Detect which cell encompasses the target text, then output its (x, y) center coordinate. 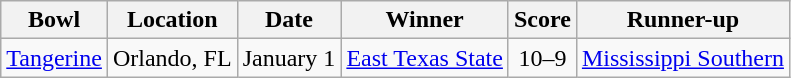
Orlando, FL (172, 58)
Winner (425, 20)
Bowl (54, 20)
Mississippi Southern (682, 58)
January 1 (289, 58)
Runner-up (682, 20)
Location (172, 20)
Date (289, 20)
Score (542, 20)
10–9 (542, 58)
Tangerine (54, 58)
East Texas State (425, 58)
